Search for the cell housing the specified text and yield its (x, y) center coordinate. 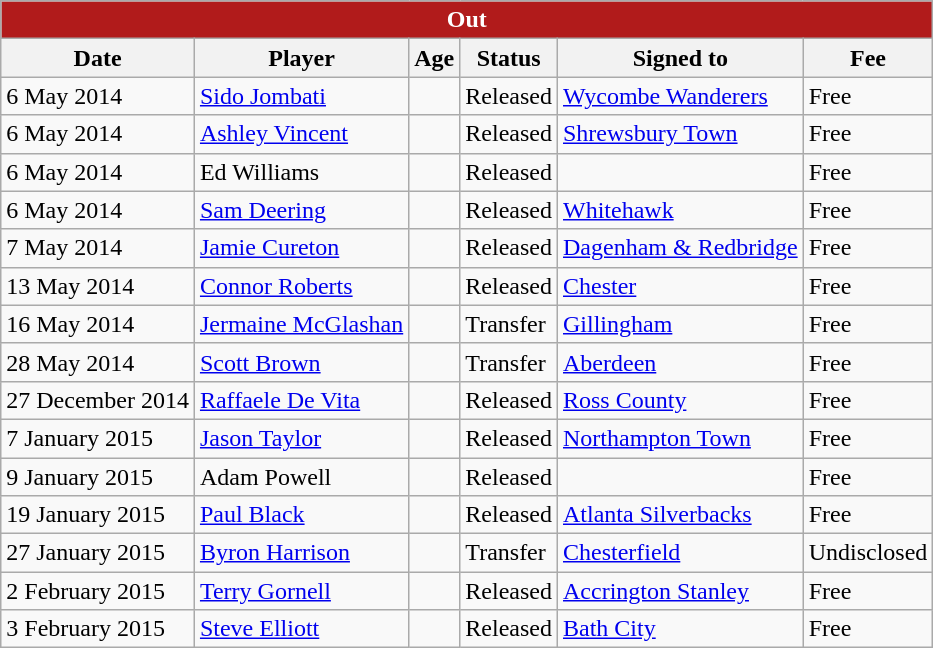
Whitehawk (680, 210)
Jamie Cureton (301, 248)
Shrewsbury Town (680, 134)
16 May 2014 (98, 324)
Fee (868, 58)
7 January 2015 (98, 438)
Wycombe Wanderers (680, 96)
7 May 2014 (98, 248)
Chesterfield (680, 553)
Steve Elliott (301, 629)
Sam Deering (301, 210)
Terry Gornell (301, 591)
Byron Harrison (301, 553)
Bath City (680, 629)
3 February 2015 (98, 629)
Atlanta Silverbacks (680, 515)
Ashley Vincent (301, 134)
Ross County (680, 400)
Aberdeen (680, 362)
Signed to (680, 58)
Status (509, 58)
Jason Taylor (301, 438)
Undisclosed (868, 553)
27 December 2014 (98, 400)
Player (301, 58)
Sido Jombati (301, 96)
Accrington Stanley (680, 591)
Date (98, 58)
Ed Williams (301, 172)
27 January 2015 (98, 553)
Out (467, 20)
Age (434, 58)
13 May 2014 (98, 286)
Northampton Town (680, 438)
Adam Powell (301, 477)
Chester (680, 286)
Gillingham (680, 324)
Raffaele De Vita (301, 400)
Dagenham & Redbridge (680, 248)
Scott Brown (301, 362)
9 January 2015 (98, 477)
Connor Roberts (301, 286)
Paul Black (301, 515)
28 May 2014 (98, 362)
2 February 2015 (98, 591)
19 January 2015 (98, 515)
Jermaine McGlashan (301, 324)
